Return the (x, y) coordinate for the center point of the cell that contains the specified text.  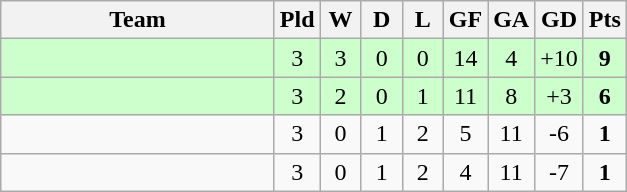
-6 (560, 134)
-7 (560, 172)
GF (465, 20)
W (340, 20)
Pld (297, 20)
D (382, 20)
6 (604, 96)
Pts (604, 20)
L (422, 20)
9 (604, 58)
Team (138, 20)
+3 (560, 96)
14 (465, 58)
+10 (560, 58)
GA (512, 20)
GD (560, 20)
8 (512, 96)
5 (465, 134)
